For the text-containing cell, return its midpoint in [X, Y] coordinate format. 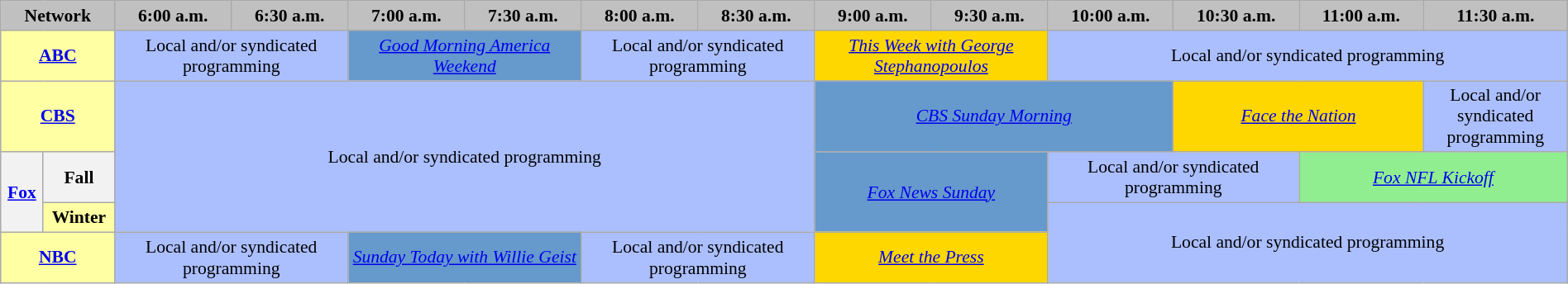
Winter [79, 218]
10:30 a.m. [1236, 16]
Fox [22, 193]
6:00 a.m. [174, 16]
8:30 a.m. [756, 16]
9:00 a.m. [873, 16]
Sunday Today with Willie Geist [465, 258]
11:00 a.m. [1361, 16]
Good Morning America Weekend [465, 56]
This Week with George Stephanopoulos [931, 56]
Fall [79, 178]
Fox News Sunday [931, 193]
CBS Sunday Morning [994, 117]
ABC [58, 56]
8:00 a.m. [640, 16]
Face the Nation [1298, 117]
6:30 a.m. [289, 16]
NBC [58, 258]
7:30 a.m. [523, 16]
CBS [58, 117]
Meet the Press [931, 258]
9:30 a.m. [989, 16]
11:30 a.m. [1495, 16]
7:00 a.m. [407, 16]
Fox NFL Kickoff [1434, 178]
10:00 a.m. [1111, 16]
Network [58, 16]
